Extract the [x, y] coordinate from the center of the cell holding the provided text.  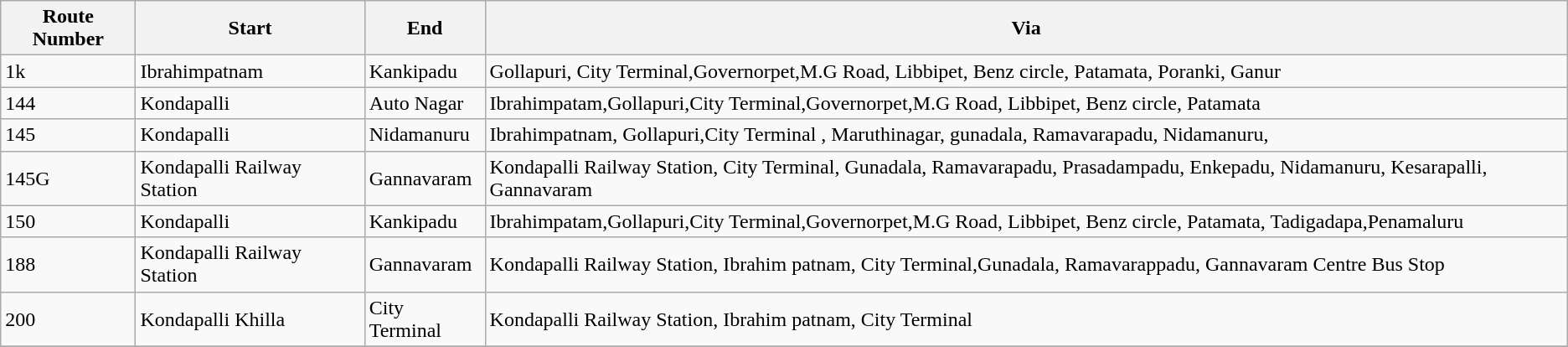
Start [250, 28]
Kondapalli Railway Station, Ibrahim patnam, City Terminal,Gunadala, Ramavarappadu, Gannavaram Centre Bus Stop [1026, 265]
Ibrahimpatam,Gollapuri,City Terminal,Governorpet,M.G Road, Libbipet, Benz circle, Patamata [1026, 103]
Kondapalli Railway Station, City Terminal, Gunadala, Ramavarapadu, Prasadampadu, Enkepadu, Nidamanuru, Kesarapalli, Gannavaram [1026, 178]
145 [69, 135]
Ibrahimpatam,Gollapuri,City Terminal,Governorpet,M.G Road, Libbipet, Benz circle, Patamata, Tadigadapa,Penamaluru [1026, 221]
Nidamanuru [425, 135]
1k [69, 71]
Ibrahimpatnam, Gollapuri,City Terminal , Maruthinagar, gunadala, Ramavarapadu, Nidamanuru, [1026, 135]
150 [69, 221]
Gollapuri, City Terminal,Governorpet,M.G Road, Libbipet, Benz circle, Patamata, Poranki, Ganur [1026, 71]
144 [69, 103]
188 [69, 265]
Route Number [69, 28]
City Terminal [425, 319]
145G [69, 178]
Auto Nagar [425, 103]
End [425, 28]
Kondapalli Khilla [250, 319]
200 [69, 319]
Kondapalli Railway Station, Ibrahim patnam, City Terminal [1026, 319]
Ibrahimpatnam [250, 71]
Via [1026, 28]
